From the cell containing the given text, extract its center point as [x, y] coordinate. 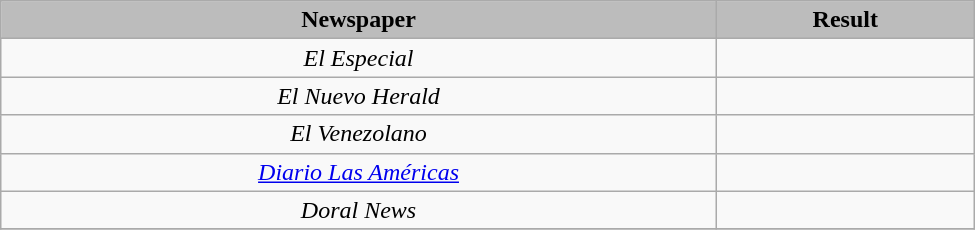
El Nuevo Herald [359, 96]
Doral News [359, 210]
Newspaper [359, 20]
Result [845, 20]
El Especial [359, 58]
Diario Las Américas [359, 172]
El Venezolano [359, 134]
